From the cell containing the given text, extract its center point as [X, Y] coordinate. 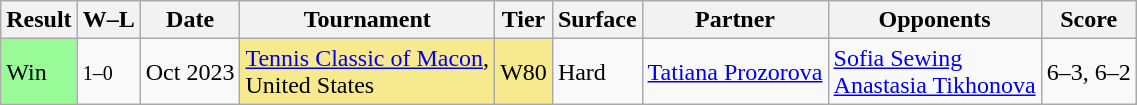
Sofia Sewing Anastasia Tikhonova [934, 72]
6–3, 6–2 [1088, 72]
Score [1088, 20]
Hard [597, 72]
Win [39, 72]
W80 [524, 72]
Date [190, 20]
Result [39, 20]
Tier [524, 20]
Tatiana Prozorova [735, 72]
Partner [735, 20]
1–0 [108, 72]
Tournament [368, 20]
Oct 2023 [190, 72]
Surface [597, 20]
Tennis Classic of Macon, United States [368, 72]
Opponents [934, 20]
W–L [108, 20]
